Extract the [X, Y] coordinate from the center of the cell holding the provided text.  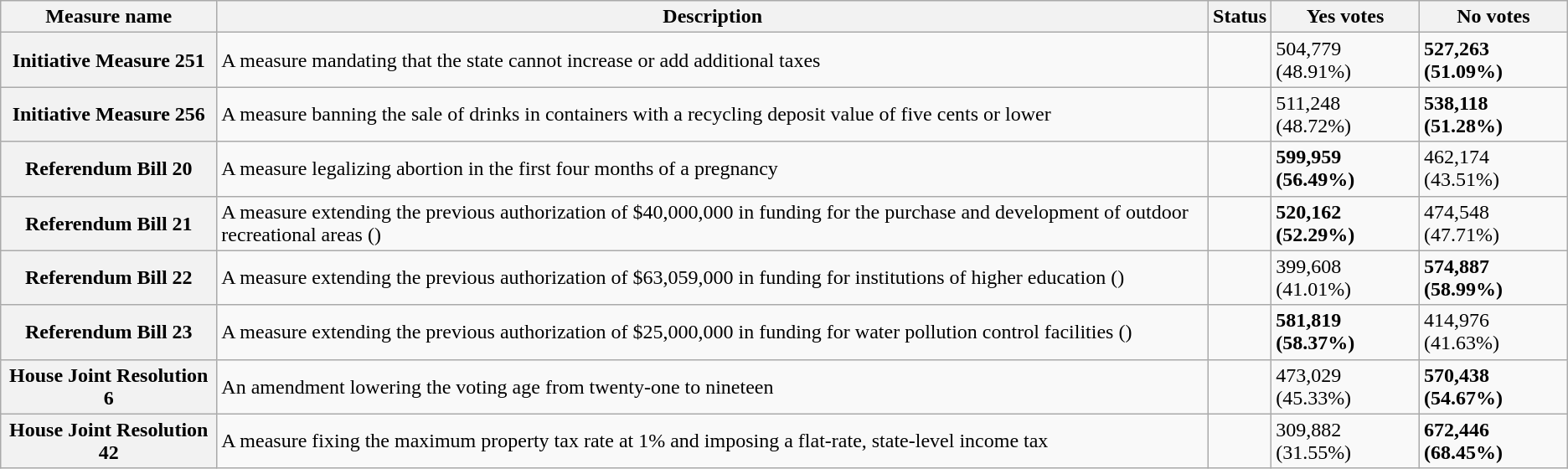
414,976 (41.63%) [1493, 332]
Measure name [109, 17]
462,174 (43.51%) [1493, 169]
Referendum Bill 22 [109, 278]
Referendum Bill 23 [109, 332]
Initiative Measure 251 [109, 60]
Referendum Bill 20 [109, 169]
527,263 (51.09%) [1493, 60]
Initiative Measure 256 [109, 114]
474,548 (47.71%) [1493, 223]
A measure mandating that the state cannot increase or add additional taxes [713, 60]
A measure banning the sale of drinks in containers with a recycling deposit value of five cents or lower [713, 114]
581,819 (58.37%) [1345, 332]
No votes [1493, 17]
A measure extending the previous authorization of $25,000,000 in funding for water pollution control facilities () [713, 332]
An amendment lowering the voting age from twenty-one to nineteen [713, 387]
House Joint Resolution 42 [109, 441]
473,029 (45.33%) [1345, 387]
A measure extending the previous authorization of $40,000,000 in funding for the purchase and development of outdoor recreational areas () [713, 223]
511,248 (48.72%) [1345, 114]
504,779 (48.91%) [1345, 60]
Referendum Bill 21 [109, 223]
520,162 (52.29%) [1345, 223]
A measure extending the previous authorization of $63,059,000 in funding for institutions of higher education () [713, 278]
399,608 (41.01%) [1345, 278]
Description [713, 17]
538,118 (51.28%) [1493, 114]
599,959 (56.49%) [1345, 169]
Yes votes [1345, 17]
House Joint Resolution 6 [109, 387]
A measure fixing the maximum property tax rate at 1% and imposing a flat-rate, state-level income tax [713, 441]
672,446 (68.45%) [1493, 441]
309,882 (31.55%) [1345, 441]
574,887 (58.99%) [1493, 278]
570,438 (54.67%) [1493, 387]
Status [1240, 17]
A measure legalizing abortion in the first four months of a pregnancy [713, 169]
